Scan for the cell matching the given text and deliver its [X, Y] coordinate at center. 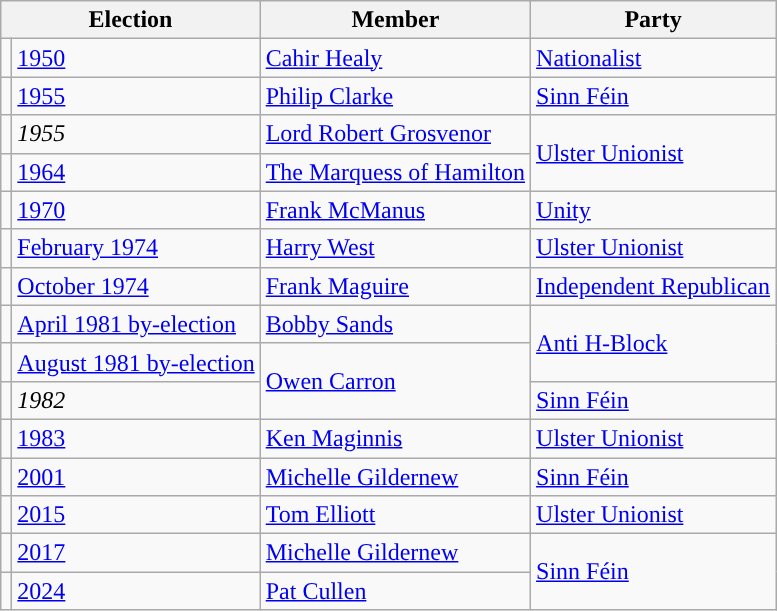
1970 [136, 210]
Member [395, 20]
Anti H-Block [654, 343]
Unity [654, 210]
Election [130, 20]
1950 [136, 58]
2001 [136, 477]
October 1974 [136, 286]
The Marquess of Hamilton [395, 172]
Philip Clarke [395, 96]
Harry West [395, 248]
Tom Elliott [395, 515]
Nationalist [654, 58]
1982 [136, 400]
2017 [136, 553]
Independent Republican [654, 286]
February 1974 [136, 248]
Lord Robert Grosvenor [395, 134]
April 1981 by-election [136, 324]
Pat Cullen [395, 591]
August 1981 by-election [136, 362]
1983 [136, 438]
Owen Carron [395, 381]
2015 [136, 515]
Frank McManus [395, 210]
1964 [136, 172]
Party [654, 20]
Ken Maginnis [395, 438]
Cahir Healy [395, 58]
Bobby Sands [395, 324]
Frank Maguire [395, 286]
2024 [136, 591]
